Find where the given text appears and provide that cell's center as (X, Y) coordinate. 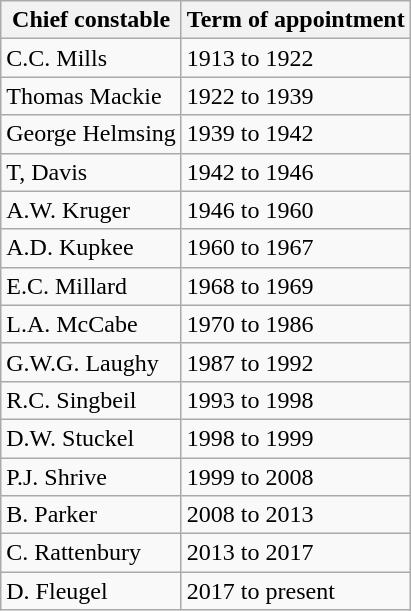
1942 to 1946 (296, 172)
George Helmsing (92, 134)
1913 to 1922 (296, 58)
1946 to 1960 (296, 210)
Chief constable (92, 20)
1970 to 1986 (296, 324)
G.W.G. Laughy (92, 362)
T, Davis (92, 172)
B. Parker (92, 515)
E.C. Millard (92, 286)
1993 to 1998 (296, 400)
L.A. McCabe (92, 324)
1922 to 1939 (296, 96)
1960 to 1967 (296, 248)
C. Rattenbury (92, 553)
1999 to 2008 (296, 477)
1968 to 1969 (296, 286)
Term of appointment (296, 20)
1987 to 1992 (296, 362)
C.C. Mills (92, 58)
2017 to present (296, 591)
P.J. Shrive (92, 477)
2008 to 2013 (296, 515)
1998 to 1999 (296, 438)
A.D. Kupkee (92, 248)
A.W. Kruger (92, 210)
R.C. Singbeil (92, 400)
D. Fleugel (92, 591)
2013 to 2017 (296, 553)
1939 to 1942 (296, 134)
Thomas Mackie (92, 96)
D.W. Stuckel (92, 438)
